Provide the [X, Y] coordinate of the cell's center where the given text is located.  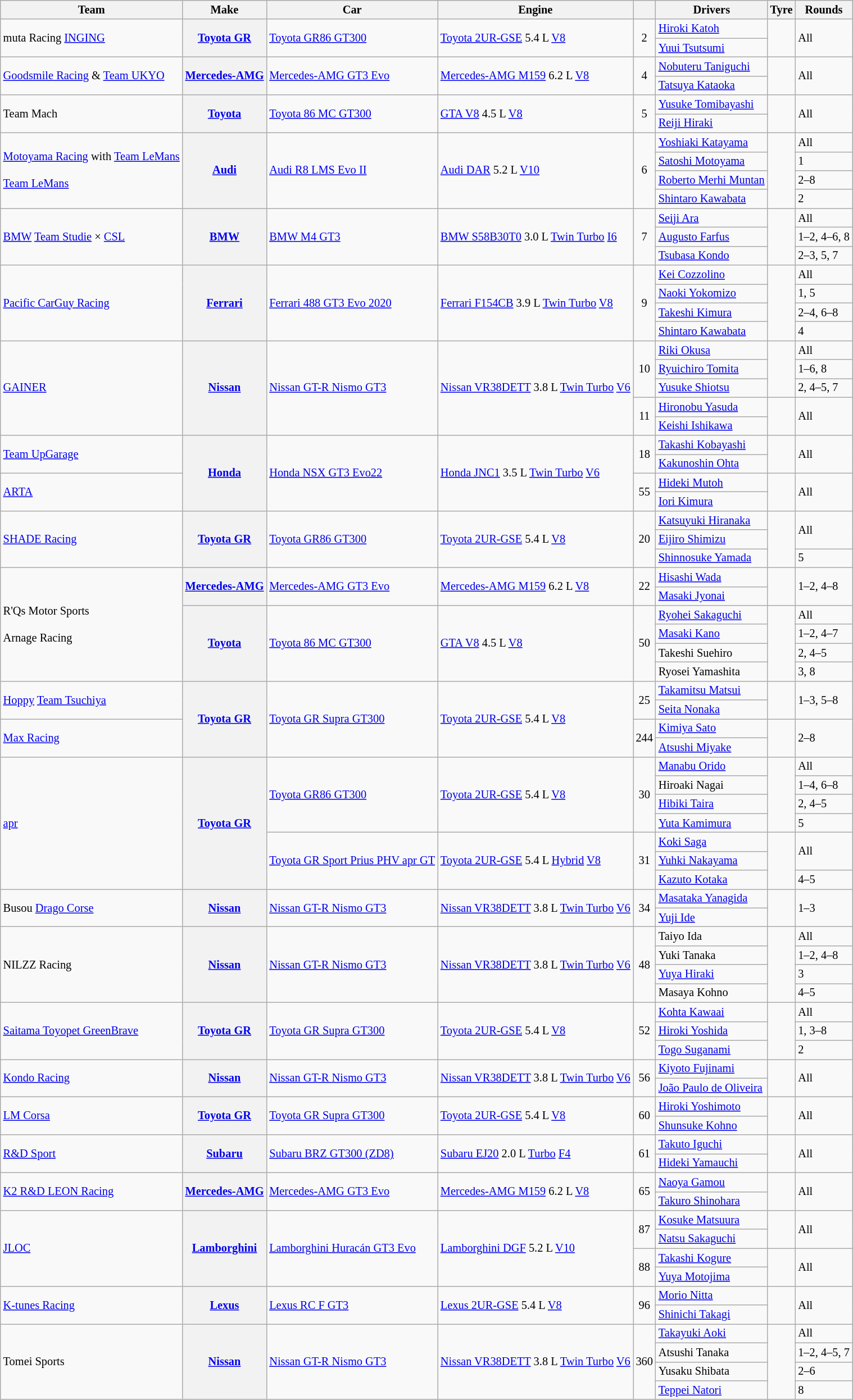
Yuta Kamimura [711, 823]
Toyota GR Sport Prius PHV apr GT [352, 861]
18 [645, 454]
61 [645, 1154]
Morio Nitta [711, 1296]
Kondo Racing [92, 1078]
Kimiya Sato [711, 728]
1–3, 5–8 [824, 700]
Satoshi Motoyama [711, 161]
Seiji Ara [711, 218]
ARTA [92, 492]
Yoshiaki Katayama [711, 142]
360 [645, 1362]
SHADE Racing [92, 539]
Team UpGarage [92, 454]
Kohta Kawaai [711, 1012]
Takuro Shinohara [711, 1201]
K2 R&D LEON Racing [92, 1191]
Naoya Gamou [711, 1182]
GAINER [92, 388]
Naoki Yokomizo [711, 293]
Yuki Tanaka [711, 955]
apr [92, 823]
1 [824, 161]
2–4, 6–8 [824, 312]
Audi [225, 171]
Ryohei Sakaguchi [711, 615]
R'Qs Motor SportsArnage Racing [92, 624]
Roberto Merhi Muntan [711, 180]
55 [645, 492]
Subaru [225, 1154]
7 [645, 237]
BMW M4 GT3 [352, 237]
Lexus RC F GT3 [352, 1304]
1–4, 6–8 [824, 785]
Reiji Hiraki [711, 123]
Shinnosuke Yamada [711, 558]
Kei Cozzolino [711, 275]
Hideki Mutoh [711, 483]
Keishi Ishikawa [711, 426]
Natsu Sakaguchi [711, 1239]
20 [645, 539]
Kiyoto Fujinami [711, 1069]
Honda NSX GT3 Evo22 [352, 473]
Team Mach [92, 113]
Yusaku Shibata [711, 1371]
Yusuke Tomibayashi [711, 104]
Hoppy Team Tsuchiya [92, 700]
Takuto Iguchi [711, 1144]
Hisashi Wada [711, 577]
Seita Nonaka [711, 710]
1–2, 4–7 [824, 634]
Takashi Kogure [711, 1258]
244 [645, 737]
Hiroaki Nagai [711, 785]
Kosuke Matsuura [711, 1220]
Takamitsu Matsui [711, 690]
Kazuto Kotaka [711, 880]
Subaru BRZ GT300 (ZD8) [352, 1154]
Goodsmile Racing & Team UKYO [92, 75]
Taiyo Ida [711, 937]
22 [645, 587]
Takayuki Aoki [711, 1333]
Yuya Motojima [711, 1276]
Hiroki Yoshimoto [711, 1106]
Lamborghini Huracán GT3 Evo [352, 1248]
Honda JNC1 3.5 L Twin Turbo V6 [536, 473]
Subaru EJ20 2.0 L Turbo F4 [536, 1154]
Masaki Kano [711, 634]
Max Racing [92, 737]
LM Corsa [92, 1116]
Busou Drago Corse [92, 908]
30 [645, 794]
Yuya Hiraki [711, 974]
1, 5 [824, 293]
Motoyama Racing with Team LeMansTeam LeMans [92, 171]
Shinichi Takagi [711, 1315]
Takeshi Kimura [711, 312]
Hibiki Taira [711, 804]
1–3 [824, 908]
Atsushi Tanaka [711, 1352]
8 [824, 1390]
96 [645, 1304]
Shunsuke Kohno [711, 1125]
Koki Saga [711, 842]
Iori Kimura [711, 501]
Masaya Kohno [711, 993]
João Paulo de Oliveira [711, 1088]
Togo Suganami [711, 1049]
6 [645, 171]
Audi R8 LMS Evo II [352, 171]
50 [645, 643]
Hideki Yamauchi [711, 1163]
56 [645, 1078]
BMW [225, 237]
Rounds [824, 10]
Atsushi Miyake [711, 747]
9 [645, 303]
65 [645, 1191]
BMW Team Studie × CSL [92, 237]
Lexus 2UR-GSE 5.4 L V8 [536, 1304]
Tomei Sports [92, 1362]
Pacific CarGuy Racing [92, 303]
52 [645, 1030]
Yuji Ide [711, 917]
Yusuke Shiotsu [711, 388]
11 [645, 416]
Hiroki Katoh [711, 29]
Car [352, 10]
Ryuichiro Tomita [711, 369]
1, 3–8 [824, 1031]
Hironobu Yasuda [711, 407]
Tyre [782, 10]
Riki Okusa [711, 350]
Toyota 2UR-GSE 5.4 L Hybrid V8 [536, 861]
Teppei Natori [711, 1390]
Manabu Orido [711, 766]
31 [645, 861]
2, 4–5, 7 [824, 388]
Ferrari [225, 303]
34 [645, 908]
Takeshi Suehiro [711, 653]
Nobuteru Taniguchi [711, 66]
Masataka Yanagida [711, 898]
K-tunes Racing [92, 1304]
2–6 [824, 1371]
Lamborghini [225, 1248]
Ferrari 488 GT3 Evo 2020 [352, 303]
Ryosei Yamashita [711, 671]
Katsuyuki Hiranaka [711, 520]
Eijiro Shimizu [711, 539]
Make [225, 10]
10 [645, 369]
Engine [536, 10]
Team [92, 10]
2–3, 5, 7 [824, 256]
Tatsuya Kataoka [711, 85]
Tsubasa Kondo [711, 256]
NILZZ Racing [92, 965]
muta Racing INGING [92, 38]
88 [645, 1267]
48 [645, 965]
1–2, 4–6, 8 [824, 237]
Drivers [711, 10]
1–6, 8 [824, 369]
Masaki Jyonai [711, 596]
Honda [225, 473]
Ferrari F154CB 3.9 L Twin Turbo V8 [536, 303]
JLOC [92, 1248]
Audi DAR 5.2 L V10 [536, 171]
87 [645, 1229]
25 [645, 700]
1–2, 4–5, 7 [824, 1352]
Yuui Tsutsumi [711, 48]
R&D Sport [92, 1154]
3 [824, 974]
Hiroki Yoshida [711, 1031]
BMW S58B30T0 3.0 L Twin Turbo I6 [536, 237]
Yuhki Nakayama [711, 861]
3, 8 [824, 671]
Lamborghini DGF 5.2 L V10 [536, 1248]
Takashi Kobayashi [711, 444]
60 [645, 1116]
Saitama Toyopet GreenBrave [92, 1030]
Augusto Farfus [711, 237]
Kakunoshin Ohta [711, 463]
Lexus [225, 1304]
